Scan for the cell matching the given text and deliver its [x, y] coordinate at center. 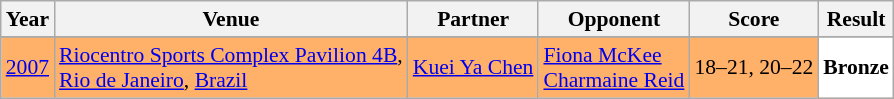
Kuei Ya Chen [474, 68]
Opponent [614, 19]
Venue [231, 19]
Result [856, 19]
Year [28, 19]
Bronze [856, 68]
Score [754, 19]
18–21, 20–22 [754, 68]
Fiona McKee Charmaine Reid [614, 68]
2007 [28, 68]
Riocentro Sports Complex Pavilion 4B, Rio de Janeiro, Brazil [231, 68]
Partner [474, 19]
